Return the [X, Y] coordinate for the center point of the cell that contains the specified text.  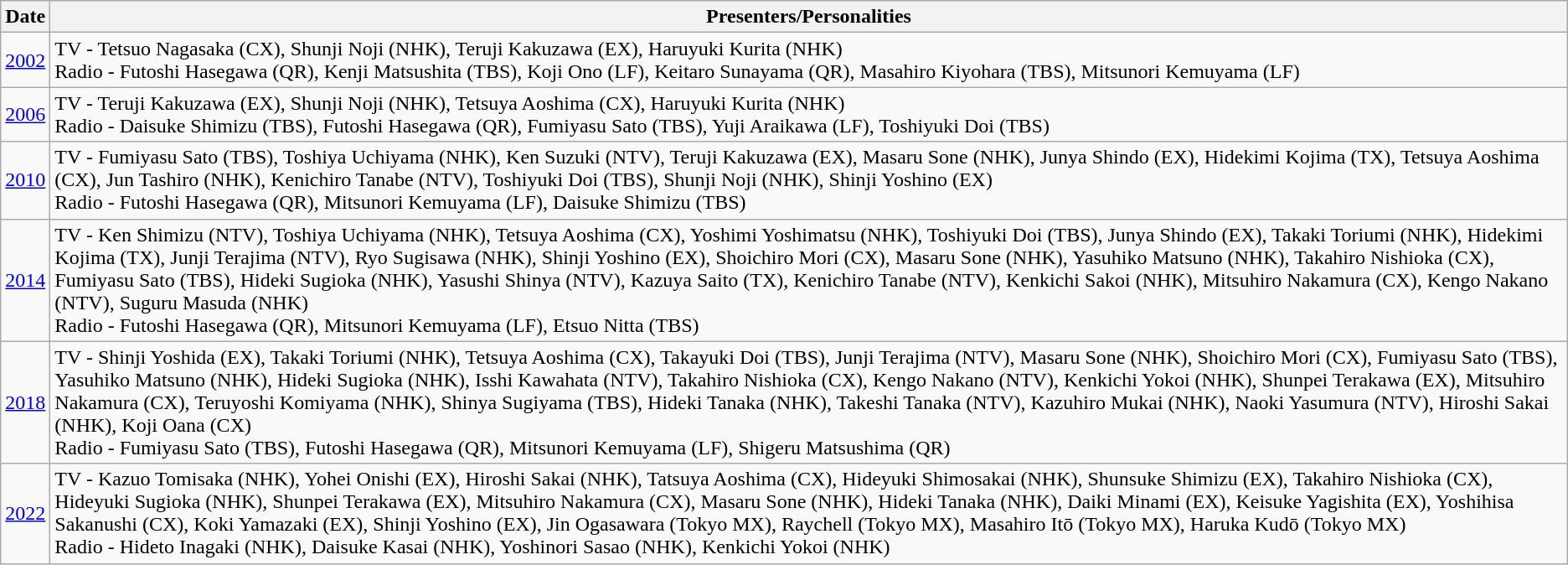
2006 [25, 114]
Presenters/Personalities [809, 17]
2014 [25, 280]
2002 [25, 60]
2018 [25, 402]
2022 [25, 513]
Date [25, 17]
2010 [25, 180]
